Detect which cell encompasses the target text, then output its [X, Y] center coordinate. 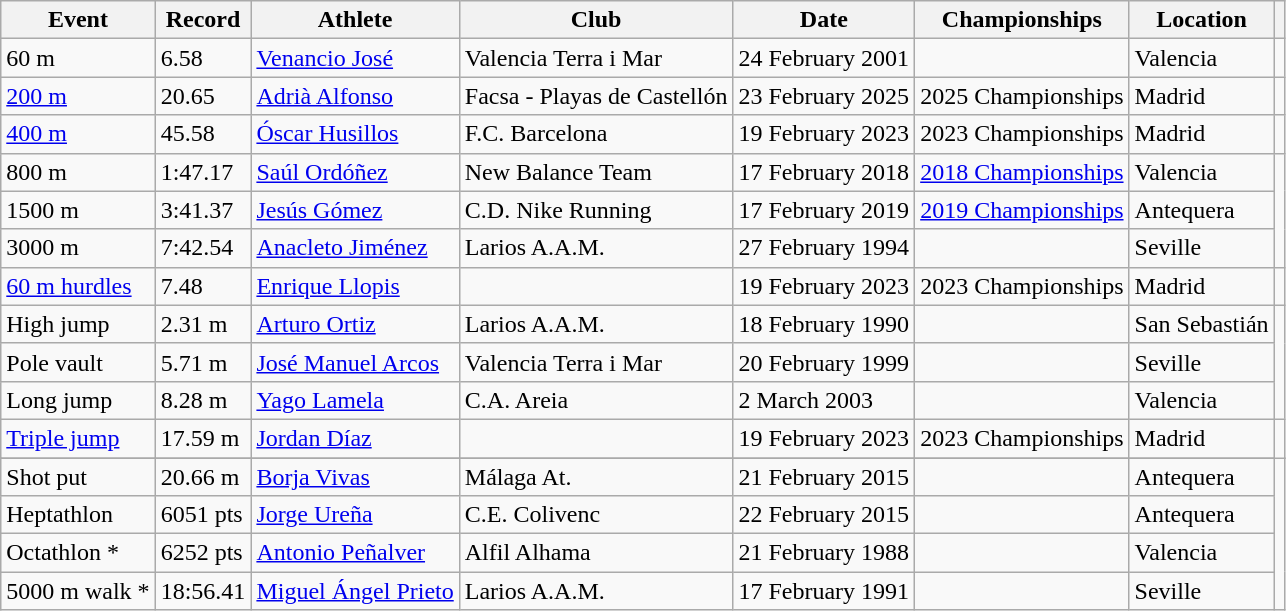
Championships [1022, 20]
60 m [78, 58]
3000 m [78, 248]
22 February 2015 [824, 515]
Location [1202, 20]
C.A. Areia [596, 400]
6252 pts [203, 553]
San Sebastián [1202, 324]
Alfil Alhama [596, 553]
18 February 1990 [824, 324]
Shot put [78, 477]
20.65 [203, 96]
New Balance Team [596, 172]
Enrique Llopis [355, 286]
20.66 m [203, 477]
400 m [78, 134]
5000 m walk * [78, 591]
Triple jump [78, 438]
Yago Lamela [355, 400]
Pole vault [78, 362]
Borja Vivas [355, 477]
Record [203, 20]
5.71 m [203, 362]
High jump [78, 324]
Miguel Ángel Prieto [355, 591]
2 March 2003 [824, 400]
8.28 m [203, 400]
18:56.41 [203, 591]
Date [824, 20]
7.48 [203, 286]
Venancio José [355, 58]
2018 Championships [1022, 172]
17 February 2019 [824, 210]
Málaga At. [596, 477]
23 February 2025 [824, 96]
C.E. Colivenc [596, 515]
Heptathlon [78, 515]
21 February 2015 [824, 477]
17 February 2018 [824, 172]
45.58 [203, 134]
1:47.17 [203, 172]
6.58 [203, 58]
Octathlon * [78, 553]
Athlete [355, 20]
20 February 1999 [824, 362]
27 February 1994 [824, 248]
7:42.54 [203, 248]
17.59 m [203, 438]
17 February 1991 [824, 591]
Jesús Gómez [355, 210]
1500 m [78, 210]
Antonio Peñalver [355, 553]
60 m hurdles [78, 286]
2025 Championships [1022, 96]
6051 pts [203, 515]
Anacleto Jiménez [355, 248]
Óscar Husillos [355, 134]
C.D. Nike Running [596, 210]
Club [596, 20]
Adrià Alfonso [355, 96]
José Manuel Arcos [355, 362]
2019 Championships [1022, 210]
Facsa - Playas de Castellón [596, 96]
Jorge Ureña [355, 515]
F.C. Barcelona [596, 134]
Event [78, 20]
21 February 1988 [824, 553]
Jordan Díaz [355, 438]
24 February 2001 [824, 58]
Arturo Ortiz [355, 324]
800 m [78, 172]
Saúl Ordóñez [355, 172]
3:41.37 [203, 210]
Long jump [78, 400]
200 m [78, 96]
2.31 m [203, 324]
